Capture the cell that displays the provided text and extract its [X, Y] central coordinate. 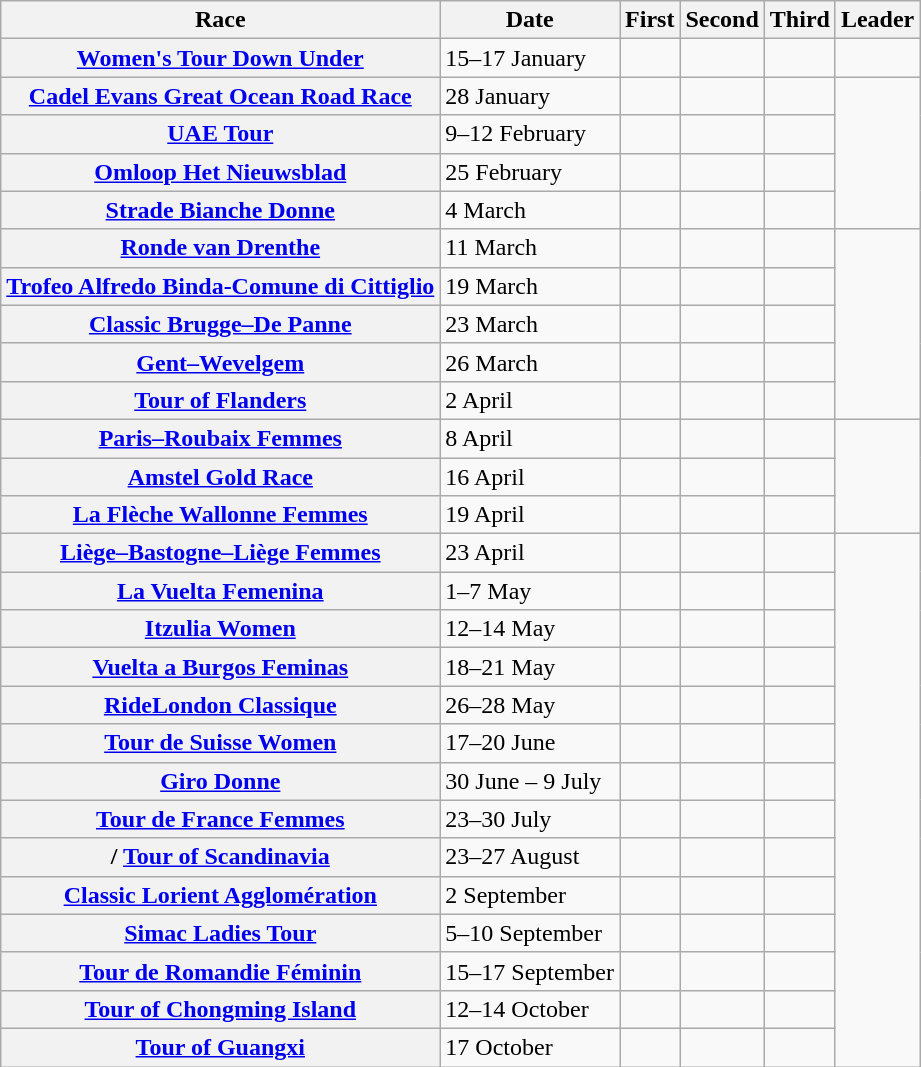
12–14 May [530, 629]
First [650, 20]
La Vuelta Femenina [220, 591]
15–17 January [530, 58]
Tour de Suisse Women [220, 743]
19 April [530, 515]
Tour of Guangxi [220, 1047]
17–20 June [530, 743]
Vuelta a Burgos Feminas [220, 667]
12–14 October [530, 1009]
26–28 May [530, 705]
1–7 May [530, 591]
Second [722, 20]
9–12 February [530, 134]
Amstel Gold Race [220, 477]
15–17 September [530, 971]
23 April [530, 553]
/ Tour of Scandinavia [220, 857]
Itzulia Women [220, 629]
Trofeo Alfredo Binda-Comune di Cittiglio [220, 286]
25 February [530, 172]
23–27 August [530, 857]
Cadel Evans Great Ocean Road Race [220, 96]
Tour of Chongming Island [220, 1009]
4 March [530, 210]
Date [530, 20]
26 March [530, 362]
Simac Ladies Tour [220, 933]
Tour of Flanders [220, 400]
Paris–Roubaix Femmes [220, 438]
La Flèche Wallonne Femmes [220, 515]
30 June – 9 July [530, 781]
2 April [530, 400]
Women's Tour Down Under [220, 58]
Leader [877, 20]
Race [220, 20]
Tour de France Femmes [220, 819]
Tour de Romandie Féminin [220, 971]
23–30 July [530, 819]
23 March [530, 324]
8 April [530, 438]
11 March [530, 248]
28 January [530, 96]
Third [800, 20]
Liège–Bastogne–Liège Femmes [220, 553]
Gent–Wevelgem [220, 362]
19 March [530, 286]
UAE Tour [220, 134]
Classic Brugge–De Panne [220, 324]
5–10 September [530, 933]
Ronde van Drenthe [220, 248]
18–21 May [530, 667]
Strade Bianche Donne [220, 210]
17 October [530, 1047]
Classic Lorient Agglomération [220, 895]
RideLondon Classique [220, 705]
2 September [530, 895]
Giro Donne [220, 781]
16 April [530, 477]
Omloop Het Nieuwsblad [220, 172]
